Extract the [x, y] coordinate from the center of the cell holding the provided text.  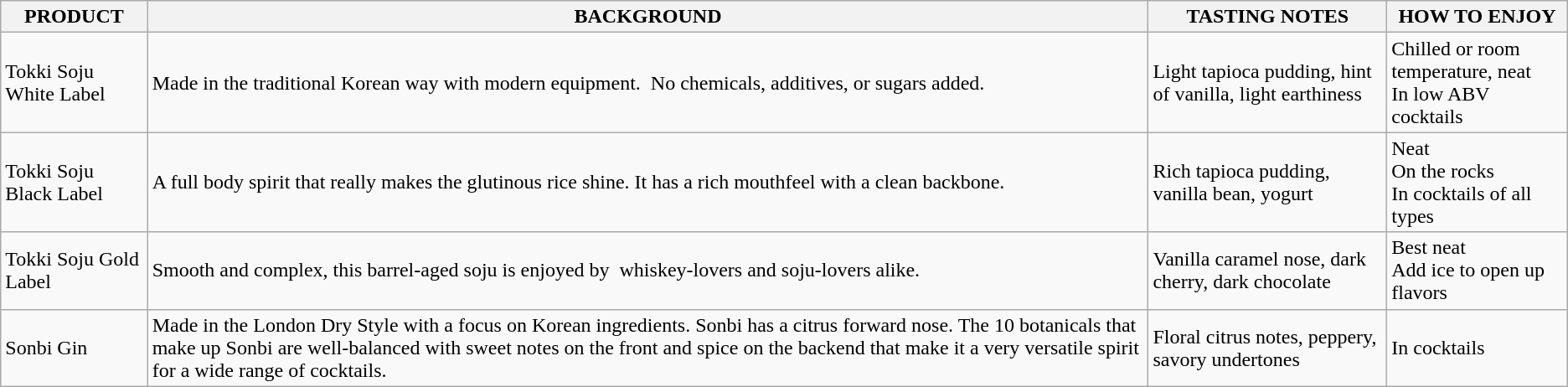
Tokki Soju Gold Label [74, 271]
NeatOn the rocksIn cocktails of all types [1478, 183]
Rich tapioca pudding, vanilla bean, yogurt [1268, 183]
In cocktails [1478, 348]
Tokki Soju White Label [74, 82]
Made in the traditional Korean way with modern equipment. No chemicals, additives, or sugars added. [648, 82]
Vanilla caramel nose, dark cherry, dark chocolate [1268, 271]
Best neatAdd ice to open up flavors [1478, 271]
Smooth and complex, this barrel-aged soju is enjoyed by whiskey-lovers and soju-lovers alike. [648, 271]
TASTING NOTES [1268, 17]
BACKGROUND [648, 17]
HOW TO ENJOY [1478, 17]
Sonbi Gin [74, 348]
Chilled or room temperature, neatIn low ABV cocktails [1478, 82]
Light tapioca pudding, hint of vanilla, light earthiness [1268, 82]
Floral citrus notes, peppery, savory undertones [1268, 348]
Tokki Soju Black Label [74, 183]
A full body spirit that really makes the glutinous rice shine. It has a rich mouthfeel with a clean backbone. [648, 183]
PRODUCT [74, 17]
